Locate the cell with the specified text and output its (x, y) center coordinate. 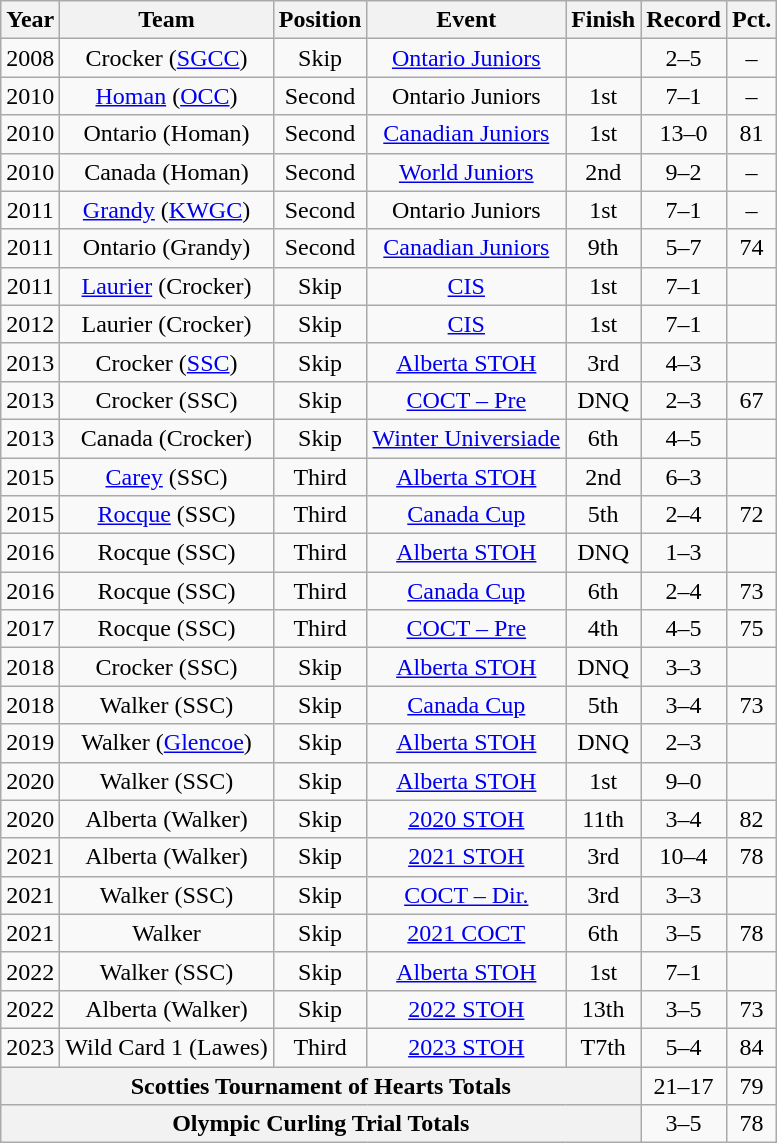
2–5 (684, 58)
21–17 (684, 1085)
2019 (30, 743)
Canada (Crocker) (166, 438)
13–0 (684, 134)
1–3 (684, 553)
Crocker (SGCC) (166, 58)
Position (320, 20)
5–4 (684, 1047)
Pct. (751, 20)
2017 (30, 629)
Olympic Curling Trial Totals (321, 1124)
Ontario (Grandy) (166, 248)
13th (604, 1009)
9th (604, 248)
2021 COCT (466, 933)
Wild Card 1 (Lawes) (166, 1047)
Event (466, 20)
Record (684, 20)
72 (751, 515)
Grandy (KWGC) (166, 210)
11th (604, 819)
Walker (Glencoe) (166, 743)
82 (751, 819)
9–2 (684, 172)
2012 (30, 324)
10–4 (684, 857)
World Juniors (466, 172)
Winter Universiade (466, 438)
2020 STOH (466, 819)
4–3 (684, 362)
2021 STOH (466, 857)
Ontario (Homan) (166, 134)
Canada (Homan) (166, 172)
COCT – Dir. (466, 895)
9–0 (684, 781)
2008 (30, 58)
2023 STOH (466, 1047)
Year (30, 20)
81 (751, 134)
Team (166, 20)
79 (751, 1085)
74 (751, 248)
Scotties Tournament of Hearts Totals (321, 1085)
84 (751, 1047)
5–7 (684, 248)
4th (604, 629)
75 (751, 629)
Walker (166, 933)
Homan (OCC) (166, 96)
2022 STOH (466, 1009)
T7th (604, 1047)
2023 (30, 1047)
67 (751, 400)
Finish (604, 20)
6–3 (684, 477)
Carey (SSC) (166, 477)
